Search for the cell housing the specified text and yield its [X, Y] center coordinate. 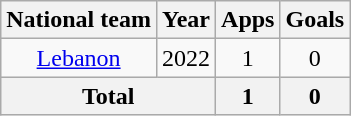
National team [79, 20]
Apps [248, 20]
Year [186, 20]
Lebanon [79, 58]
2022 [186, 58]
Total [108, 96]
Goals [315, 20]
